Pinpoint the cell where the given text exists, returning its [X, Y] midpoint coordinate. 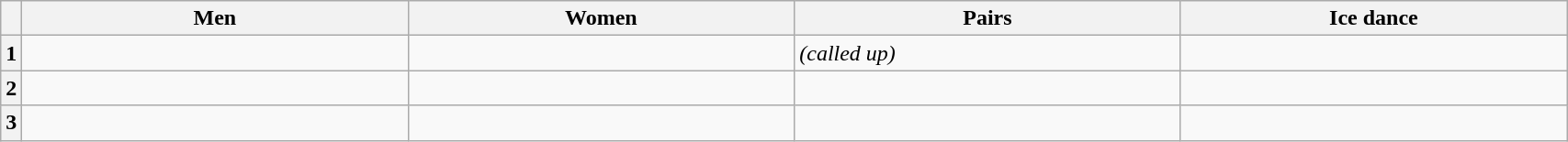
Men [215, 18]
Pairs [988, 18]
1 [11, 53]
Women [601, 18]
2 [11, 88]
3 [11, 123]
(called up) [988, 53]
Ice dance [1373, 18]
